Find where the given text appears and provide that cell's center as [x, y] coordinate. 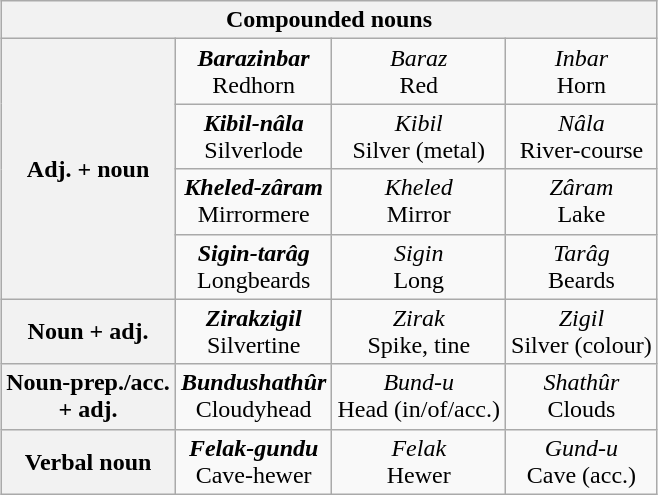
ZâramLake [582, 202]
BundushathûrCloudyhead [254, 396]
Compounded nouns [329, 20]
KheledMirror [419, 202]
Gund-uCave (acc.) [582, 462]
KibilSilver (metal) [419, 136]
ZirakzigilSilvertine [254, 332]
SiginLong [419, 266]
InbarHorn [582, 72]
Felak-gunduCave-hewer [254, 462]
FelakHewer [419, 462]
Kibil-nâlaSilverlode [254, 136]
Noun + adj. [88, 332]
Sigin-tarâgLongbeards [254, 266]
NâlaRiver-course [582, 136]
ShathûrClouds [582, 396]
BarazinbarRedhorn [254, 72]
Adj. + noun [88, 169]
ZirakSpike, tine [419, 332]
ZigilSilver (colour) [582, 332]
BarazRed [419, 72]
Noun-prep./acc.+ adj. [88, 396]
Verbal noun [88, 462]
TarâgBeards [582, 266]
Kheled-zâramMirrormere [254, 202]
Bund-uHead (in/of/acc.) [419, 396]
